Locate the cell with the specified text and output its (X, Y) center coordinate. 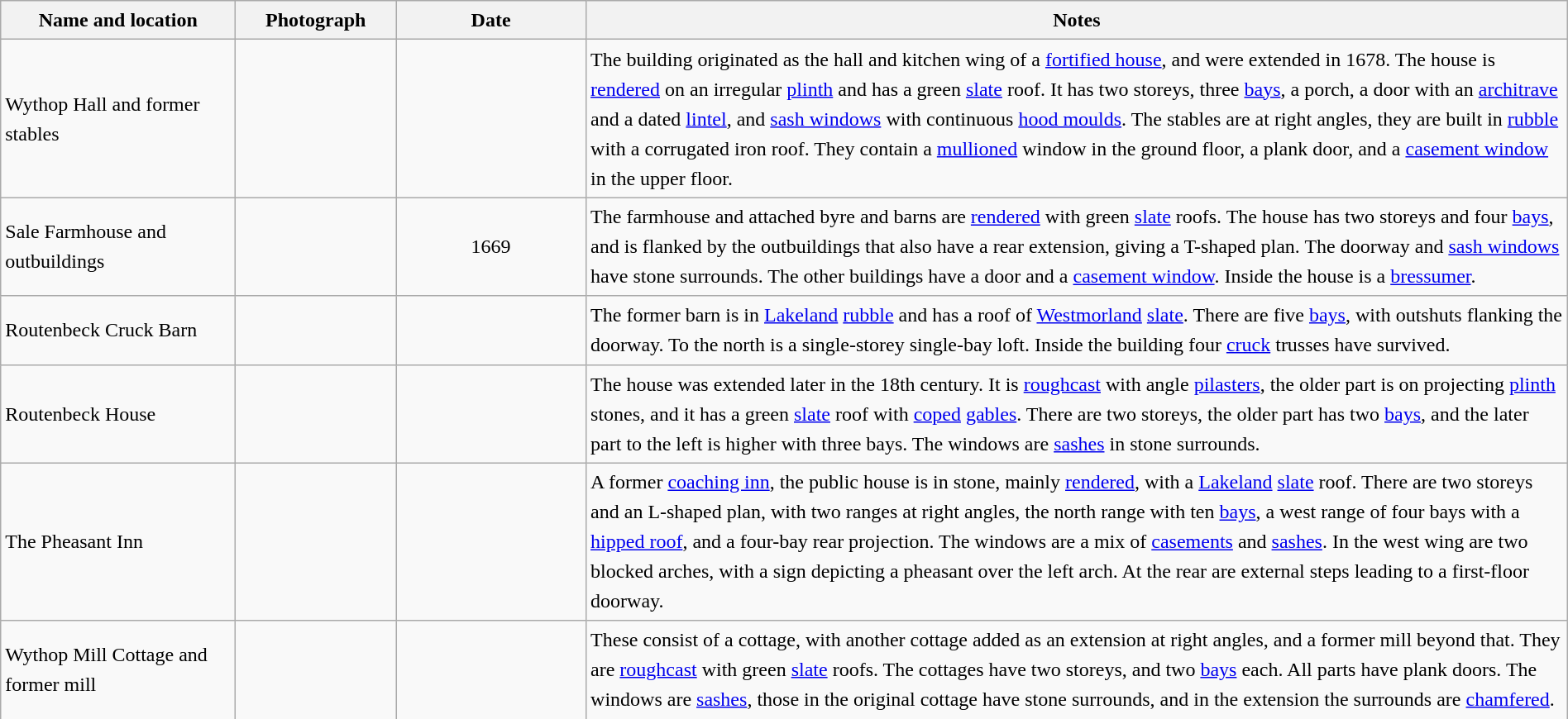
Sale Farmhouse and outbuildings (118, 246)
Wythop Hall and former stables (118, 119)
Date (491, 20)
Routenbeck House (118, 413)
The Pheasant Inn (118, 542)
Notes (1077, 20)
Photograph (316, 20)
Name and location (118, 20)
Routenbeck Cruck Barn (118, 331)
1669 (491, 246)
Wythop Mill Cottage and former mill (118, 669)
